Output the [X, Y] coordinate of the center of the cell containing the given text.  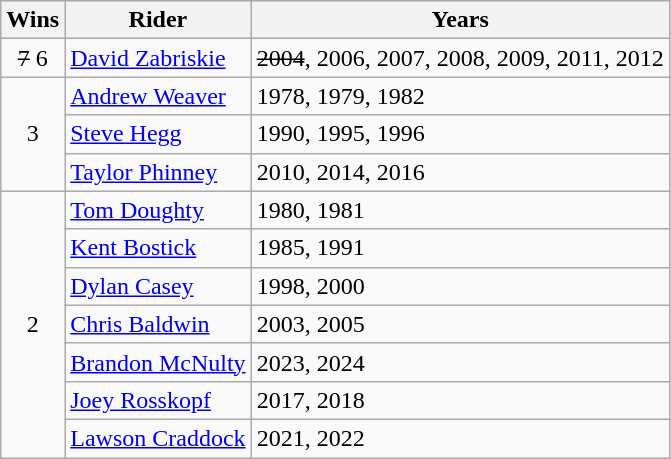
2017, 2018 [460, 400]
Kent Bostick [158, 248]
1990, 1995, 1996 [460, 134]
Steve Hegg [158, 134]
Rider [158, 20]
Lawson Craddock [158, 438]
Chris Baldwin [158, 324]
Andrew Weaver [158, 96]
Dylan Casey [158, 286]
Joey Rosskopf [158, 400]
2 [33, 324]
2010, 2014, 2016 [460, 172]
2021, 2022 [460, 438]
Wins [33, 20]
2004, 2006, 2007, 2008, 2009, 2011, 2012 [460, 58]
David Zabriskie [158, 58]
1998, 2000 [460, 286]
Taylor Phinney [158, 172]
Years [460, 20]
1985, 1991 [460, 248]
7 6 [33, 58]
Tom Doughty [158, 210]
1978, 1979, 1982 [460, 96]
2003, 2005 [460, 324]
2023, 2024 [460, 362]
3 [33, 134]
Brandon McNulty [158, 362]
1980, 1981 [460, 210]
